Locate the cell with the specified text and output its [x, y] center coordinate. 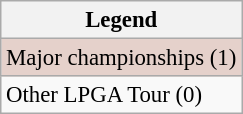
Other LPGA Tour (0) [122, 95]
Legend [122, 20]
Major championships (1) [122, 58]
